Pinpoint the cell where the given text exists, returning its [X, Y] midpoint coordinate. 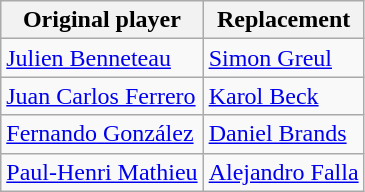
Karol Beck [284, 96]
Replacement [284, 20]
Julien Benneteau [102, 58]
Juan Carlos Ferrero [102, 96]
Fernando González [102, 134]
Paul-Henri Mathieu [102, 172]
Daniel Brands [284, 134]
Alejandro Falla [284, 172]
Simon Greul [284, 58]
Original player [102, 20]
